Detect which cell encompasses the target text, then output its (x, y) center coordinate. 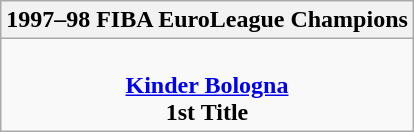
Kinder Bologna 1st Title (208, 85)
1997–98 FIBA EuroLeague Champions (208, 20)
